Return the [x, y] coordinate for the center point of the cell that contains the specified text.  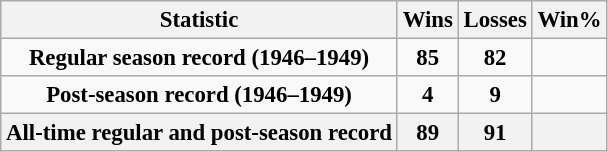
89 [428, 133]
9 [495, 95]
Regular season record (1946–1949) [200, 58]
Post-season record (1946–1949) [200, 95]
Statistic [200, 20]
4 [428, 95]
All-time regular and post-season record [200, 133]
91 [495, 133]
Losses [495, 20]
Wins [428, 20]
Win% [570, 20]
82 [495, 58]
85 [428, 58]
